For the text-containing cell, return its midpoint in (X, Y) coordinate format. 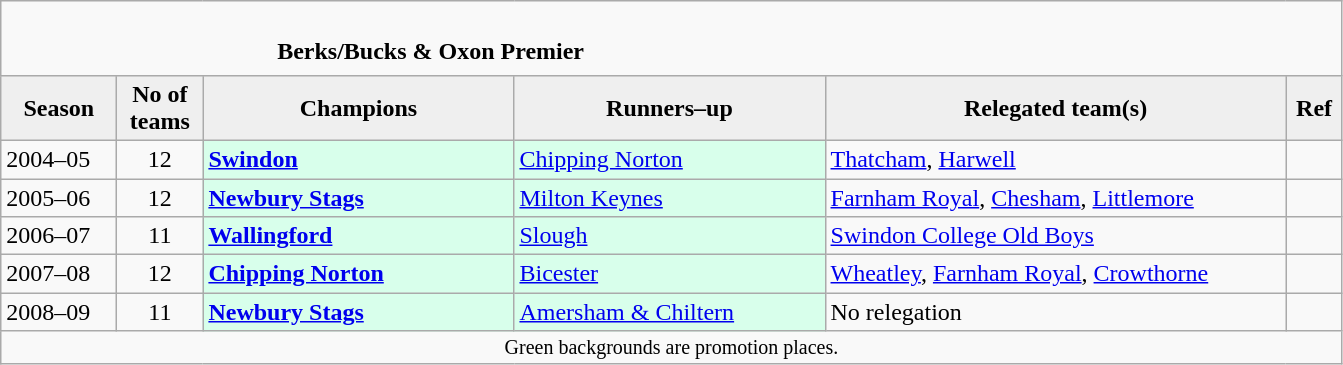
Green backgrounds are promotion places. (672, 348)
2008–09 (59, 312)
Ref (1314, 108)
Champions (358, 108)
Runners–up (670, 108)
Relegated team(s) (1056, 108)
2006–07 (59, 236)
Amersham & Chiltern (670, 312)
No of teams (160, 108)
Farnham Royal, Chesham, Littlemore (1056, 197)
2007–08 (59, 274)
Slough (670, 236)
Season (59, 108)
Wallingford (358, 236)
Thatcham, Harwell (1056, 159)
Swindon (358, 159)
Swindon College Old Boys (1056, 236)
Bicester (670, 274)
Wheatley, Farnham Royal, Crowthorne (1056, 274)
Milton Keynes (670, 197)
2004–05 (59, 159)
No relegation (1056, 312)
2005–06 (59, 197)
